Provide the [x, y] coordinate of the cell's center where the given text is located.  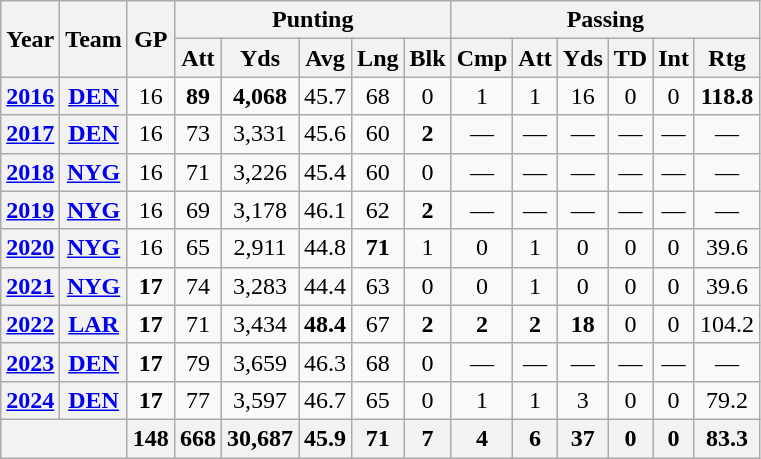
79 [198, 362]
2022 [30, 324]
73 [198, 134]
79.2 [726, 400]
118.8 [726, 96]
3,597 [260, 400]
46.1 [326, 210]
2024 [30, 400]
46.7 [326, 400]
45.7 [326, 96]
30,687 [260, 438]
45.9 [326, 438]
668 [198, 438]
69 [198, 210]
104.2 [726, 324]
77 [198, 400]
2021 [30, 286]
46.3 [326, 362]
2017 [30, 134]
63 [378, 286]
Blk [428, 58]
Int [674, 58]
Rtg [726, 58]
Punting [312, 20]
67 [378, 324]
LAR [94, 324]
6 [535, 438]
Cmp [482, 58]
3,434 [260, 324]
4 [482, 438]
3 [582, 400]
18 [582, 324]
3,331 [260, 134]
Lng [378, 58]
89 [198, 96]
3,283 [260, 286]
45.6 [326, 134]
83.3 [726, 438]
3,226 [260, 172]
2018 [30, 172]
48.4 [326, 324]
Passing [605, 20]
74 [198, 286]
44.4 [326, 286]
4,068 [260, 96]
GP [150, 39]
Team [94, 39]
Avg [326, 58]
2016 [30, 96]
3,659 [260, 362]
TD [630, 58]
3,178 [260, 210]
7 [428, 438]
2,911 [260, 248]
62 [378, 210]
45.4 [326, 172]
2019 [30, 210]
44.8 [326, 248]
2023 [30, 362]
Year [30, 39]
2020 [30, 248]
148 [150, 438]
37 [582, 438]
